Provide the (x, y) coordinate of the cell's center where the given text is located.  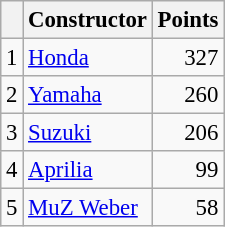
3 (12, 133)
Yamaha (88, 95)
MuZ Weber (88, 208)
99 (188, 170)
Suzuki (88, 133)
5 (12, 208)
Points (188, 20)
206 (188, 133)
Constructor (88, 20)
1 (12, 58)
260 (188, 95)
327 (188, 58)
Honda (88, 58)
2 (12, 95)
4 (12, 170)
Aprilia (88, 170)
58 (188, 208)
